Detect which cell encompasses the target text, then output its [X, Y] center coordinate. 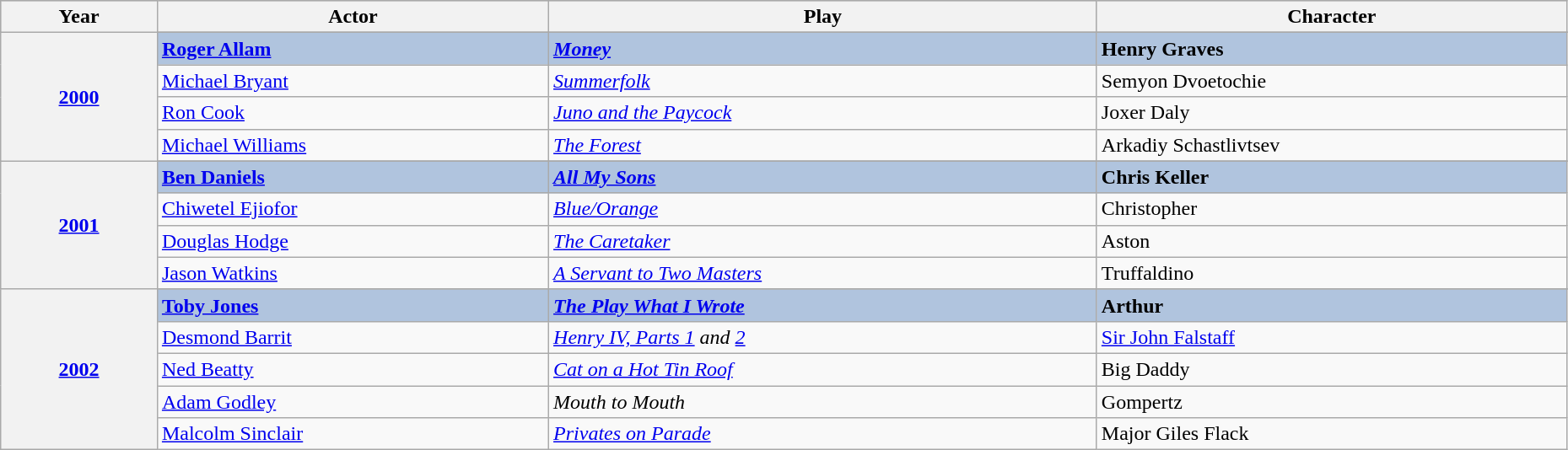
2002 [79, 369]
Truffaldino [1331, 273]
Money [823, 49]
Year [79, 17]
Ben Daniels [353, 177]
Arkadiy Schastlivtsev [1331, 145]
The Caretaker [823, 241]
Adam Godley [353, 402]
Henry Graves [1331, 49]
Summerfolk [823, 81]
Sir John Falstaff [1331, 337]
The Forest [823, 145]
A Servant to Two Masters [823, 273]
Christopher [1331, 209]
Ron Cook [353, 113]
Privates on Parade [823, 434]
The Play What I Wrote [823, 305]
Roger Allam [353, 49]
Michael Bryant [353, 81]
Major Giles Flack [1331, 434]
Cat on a Hot Tin Roof [823, 369]
2000 [79, 97]
Desmond Barrit [353, 337]
Ned Beatty [353, 369]
Michael Williams [353, 145]
All My Sons [823, 177]
Play [823, 17]
Juno and the Paycock [823, 113]
Douglas Hodge [353, 241]
Blue/Orange [823, 209]
Toby Jones [353, 305]
Gompertz [1331, 402]
Henry IV, Parts 1 and 2 [823, 337]
Joxer Daly [1331, 113]
Character [1331, 17]
Jason Watkins [353, 273]
Aston [1331, 241]
Malcolm Sinclair [353, 434]
Arthur [1331, 305]
Chiwetel Ejiofor [353, 209]
Semyon Dvoetochie [1331, 81]
Mouth to Mouth [823, 402]
2001 [79, 225]
Actor [353, 17]
Big Daddy [1331, 369]
Chris Keller [1331, 177]
